Determine the [x, y] coordinate at the center of the cell enclosing the given text.  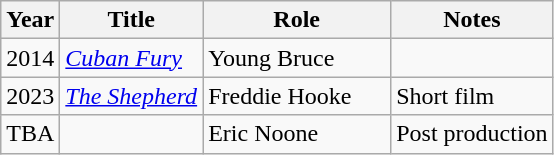
Notes [472, 20]
Freddie Hooke [297, 96]
Role [297, 20]
Eric Noone [297, 134]
Title [132, 20]
The Shepherd [132, 96]
Short film [472, 96]
2023 [30, 96]
TBA [30, 134]
Young Bruce [297, 58]
Post production [472, 134]
Cuban Fury [132, 58]
2014 [30, 58]
Year [30, 20]
